Identify which cell holds the provided text, then report its (x, y) central coordinate. 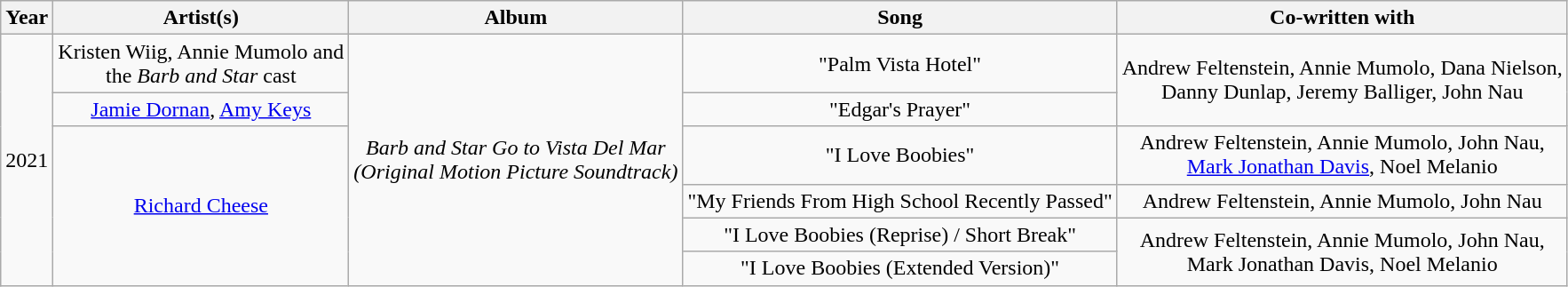
Artist(s) (201, 18)
Year (27, 18)
Kristen Wiig, Annie Mumolo andthe Barb and Star cast (201, 64)
Barb and Star Go to Vista Del Mar(Original Motion Picture Soundtrack) (516, 160)
"I Love Boobies (Extended Version)" (900, 268)
Album (516, 18)
2021 (27, 160)
"I Love Boobies" (900, 155)
Jamie Dornan, Amy Keys (201, 109)
"My Friends From High School Recently Passed" (900, 201)
"Edgar's Prayer" (900, 109)
Song (900, 18)
Richard Cheese (201, 206)
Andrew Feltenstein, Annie Mumolo, John Nau (1342, 201)
"I Love Boobies (Reprise) / Short Break" (900, 235)
"Palm Vista Hotel" (900, 64)
Co-written with (1342, 18)
Andrew Feltenstein, Annie Mumolo, Dana Nielson,Danny Dunlap, Jeremy Balliger, John Nau (1342, 80)
